Output the (x, y) coordinate of the center of the cell containing the given text.  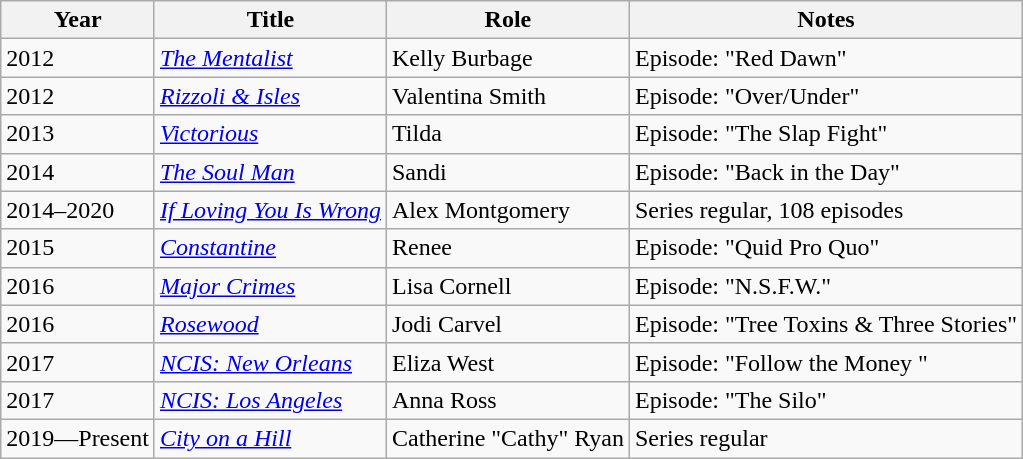
Episode: "N.S.F.W." (826, 286)
Year (78, 20)
NCIS: Los Angeles (270, 400)
Title (270, 20)
If Loving You Is Wrong (270, 210)
Episode: "Back in the Day" (826, 172)
Jodi Carvel (508, 324)
Victorious (270, 134)
Series regular (826, 438)
City on a Hill (270, 438)
NCIS: New Orleans (270, 362)
Anna Ross (508, 400)
Series regular, 108 episodes (826, 210)
Notes (826, 20)
Episode: "Red Dawn" (826, 58)
Tilda (508, 134)
2019—Present (78, 438)
2015 (78, 248)
The Mentalist (270, 58)
2014–2020 (78, 210)
Major Crimes (270, 286)
The Soul Man (270, 172)
Episode: "Follow the Money " (826, 362)
Alex Montgomery (508, 210)
Episode: "Over/Under" (826, 96)
2013 (78, 134)
Sandi (508, 172)
Eliza West (508, 362)
Episode: "The Silo" (826, 400)
Valentina Smith (508, 96)
Kelly Burbage (508, 58)
Renee (508, 248)
Role (508, 20)
Lisa Cornell (508, 286)
Rizzoli & Isles (270, 96)
2014 (78, 172)
Catherine "Cathy" Ryan (508, 438)
Episode: "Tree Toxins & Three Stories" (826, 324)
Episode: "The Slap Fight" (826, 134)
Rosewood (270, 324)
Episode: "Quid Pro Quo" (826, 248)
Constantine (270, 248)
